Determine the (x, y) coordinate at the center of the cell enclosing the given text.  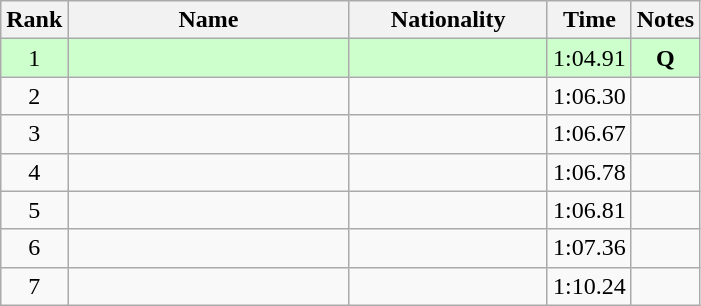
Nationality (448, 20)
3 (34, 134)
Notes (665, 20)
Name (208, 20)
1:04.91 (589, 58)
1:06.67 (589, 134)
2 (34, 96)
6 (34, 248)
4 (34, 172)
1:06.81 (589, 210)
Rank (34, 20)
1:06.78 (589, 172)
1 (34, 58)
1:07.36 (589, 248)
5 (34, 210)
1:10.24 (589, 286)
7 (34, 286)
1:06.30 (589, 96)
Time (589, 20)
Q (665, 58)
